Locate the cell with the specified text and output its (x, y) center coordinate. 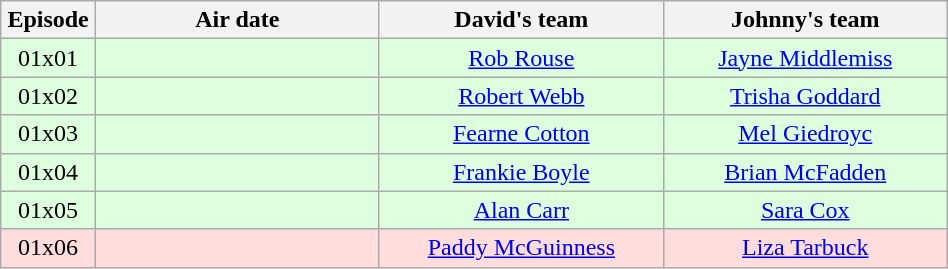
Sara Cox (805, 210)
Paddy McGuinness (521, 248)
01x06 (48, 248)
Jayne Middlemiss (805, 58)
Johnny's team (805, 20)
01x02 (48, 96)
Robert Webb (521, 96)
01x01 (48, 58)
Mel Giedroyc (805, 134)
David's team (521, 20)
Air date (237, 20)
Episode (48, 20)
Brian McFadden (805, 172)
Rob Rouse (521, 58)
01x05 (48, 210)
Fearne Cotton (521, 134)
01x04 (48, 172)
Frankie Boyle (521, 172)
Alan Carr (521, 210)
01x03 (48, 134)
Trisha Goddard (805, 96)
Liza Tarbuck (805, 248)
